Identify which cell holds the provided text, then report its [X, Y] central coordinate. 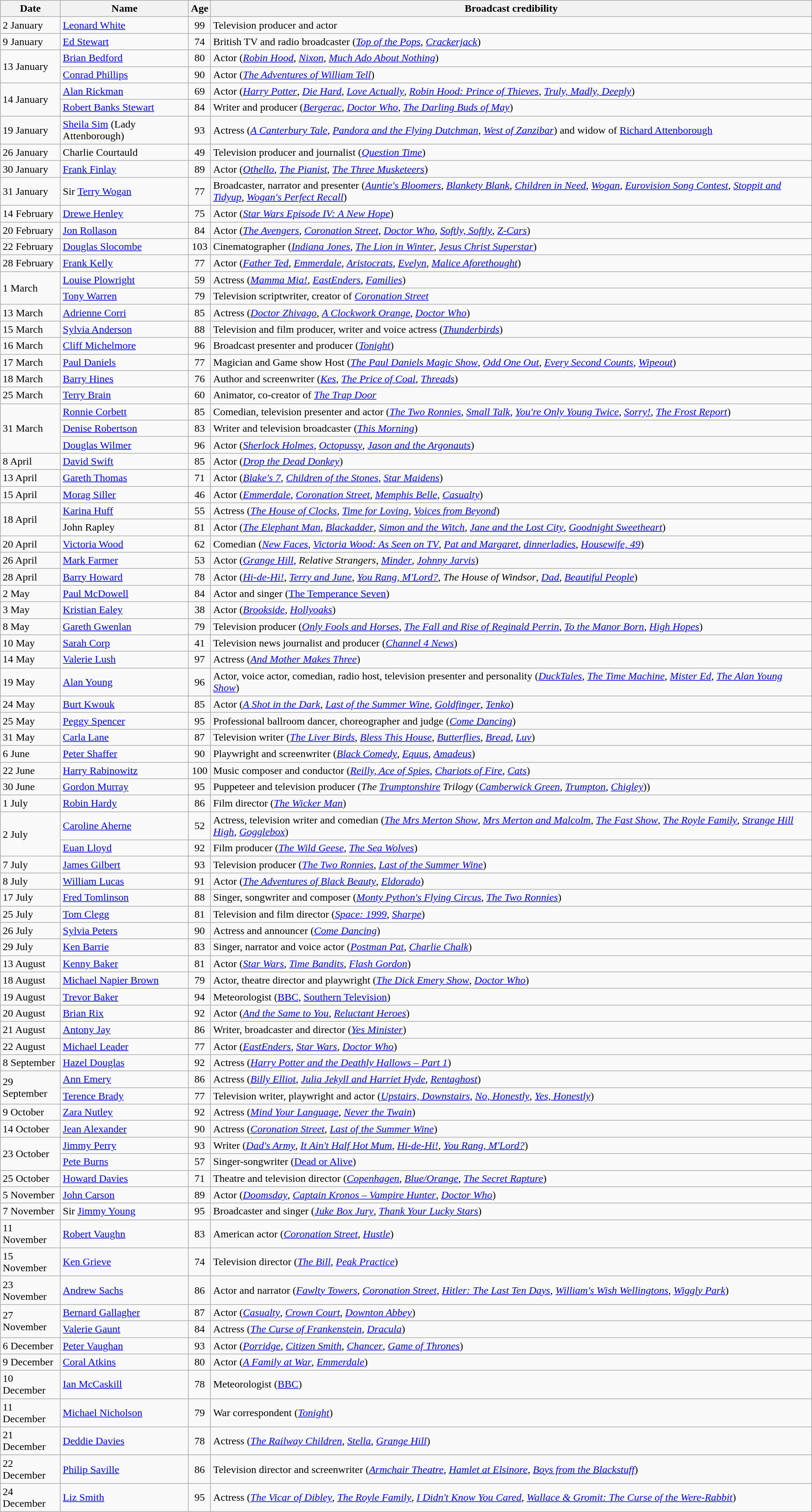
97 [200, 659]
14 October [30, 1129]
Actor (The Adventures of William Tell) [511, 75]
Pete Burns [124, 1162]
Actor, voice actor, comedian, radio host, television presenter and personality (DuckTales, The Time Machine, Mister Ed, The Alan Young Show) [511, 682]
Actor (Star Wars, Time Bandits, Flash Gordon) [511, 964]
11 November [30, 1234]
American actor (Coronation Street, Hustle) [511, 1234]
Antony Jay [124, 1030]
18 March [30, 379]
Andrew Sachs [124, 1290]
29 September [30, 1088]
Playwright and screenwriter (Black Comedy, Equus, Amadeus) [511, 754]
Actor (Hi-de-Hi!, Terry and June, You Rang, M'Lord?, The House of Windsor, Dad, Beautiful People) [511, 577]
22 June [30, 770]
Actor (The Avengers, Coronation Street, Doctor Who, Softly, Softly, Z-Cars) [511, 230]
Writer (Dad's Army, It Ain't Half Hot Mum, Hi-de-Hi!, You Rang, M'Lord?) [511, 1145]
Robert Banks Stewart [124, 108]
31 May [30, 737]
Alan Young [124, 682]
Euan Lloyd [124, 848]
94 [200, 997]
25 October [30, 1178]
Name [124, 9]
Frank Finlay [124, 169]
Actor (Blake's 7, Children of the Stones, Star Maidens) [511, 478]
22 August [30, 1046]
Kenny Baker [124, 964]
28 February [30, 263]
Coral Atkins [124, 1362]
Ronnie Corbett [124, 412]
Conrad Phillips [124, 75]
30 June [30, 787]
John Rapley [124, 528]
11 December [30, 1413]
24 May [30, 704]
Denise Robertson [124, 428]
Robin Hardy [124, 804]
9 December [30, 1362]
Ed Stewart [124, 42]
Charlie Courtauld [124, 152]
15 March [30, 329]
Actor (The Elephant Man, Blackadder, Simon and the Witch, Jane and the Lost City, Goodnight Sweetheart) [511, 528]
Peggy Spencer [124, 721]
25 March [30, 395]
Morag Siller [124, 494]
Actor (Emmerdale, Coronation Street, Memphis Belle, Casualty) [511, 494]
Actress (Mind Your Language, Never the Twain) [511, 1112]
Professional ballroom dancer, choreographer and judge (Come Dancing) [511, 721]
Cinematographer (Indiana Jones, The Lion in Winter, Jesus Christ Superstar) [511, 247]
Television and film director (Space: 1999, Sharpe) [511, 914]
Drewe Henley [124, 213]
Barry Howard [124, 577]
Singer, songwriter and composer (Monty Python's Flying Circus, The Two Ronnies) [511, 898]
1 March [30, 288]
David Swift [124, 461]
30 January [30, 169]
Actor, theatre director and playwright (The Dick Emery Show, Doctor Who) [511, 980]
22 February [30, 247]
Sarah Corp [124, 643]
Gordon Murray [124, 787]
Paul McDowell [124, 594]
23 October [30, 1154]
Actor (And the Same to You, Reluctant Heroes) [511, 1013]
William Lucas [124, 881]
Television producer and journalist (Question Time) [511, 152]
1 July [30, 804]
41 [200, 643]
Meteorologist (BBC) [511, 1385]
9 October [30, 1112]
Music composer and conductor (Reilly, Ace of Spies, Chariots of Fire, Cats) [511, 770]
James Gilbert [124, 865]
Author and screenwriter (Kes, The Price of Coal, Threads) [511, 379]
25 May [30, 721]
Actress (Doctor Zhivago, A Clockwork Orange, Doctor Who) [511, 313]
103 [200, 247]
55 [200, 511]
2 January [30, 25]
19 May [30, 682]
Singer, narrator and voice actor (Postman Pat, Charlie Chalk) [511, 947]
Actor (Robin Hood, Nixon, Much Ado About Nothing) [511, 58]
Television producer and actor [511, 25]
Michael Nicholson [124, 1413]
29 July [30, 947]
Barry Hines [124, 379]
Television and film producer, writer and voice actress (Thunderbirds) [511, 329]
21 August [30, 1030]
Gareth Gwenlan [124, 626]
Writer, broadcaster and director (Yes Minister) [511, 1030]
Date [30, 9]
Broadcaster and singer (Juke Box Jury, Thank Your Lucky Stars) [511, 1211]
22 December [30, 1469]
Television news journalist and producer (Channel 4 News) [511, 643]
Actress (Billy Elliot, Julia Jekyll and Harriet Hyde, Rentaghost) [511, 1079]
Fred Tomlinson [124, 898]
Burt Kwouk [124, 704]
Broadcast presenter and producer (Tonight) [511, 346]
19 August [30, 997]
49 [200, 152]
Zara Nutley [124, 1112]
Paul Daniels [124, 362]
13 March [30, 313]
Valerie Lush [124, 659]
Alan Rickman [124, 91]
Leonard White [124, 25]
18 August [30, 980]
28 April [30, 577]
Tony Warren [124, 296]
Television director (The Bill, Peak Practice) [511, 1262]
60 [200, 395]
Mark Farmer [124, 561]
20 February [30, 230]
Film producer (The Wild Geese, The Sea Wolves) [511, 848]
Television writer (The Liver Birds, Bless This House, Butterflies, Bread, Luv) [511, 737]
Puppeteer and television producer (The Trumptonshire Trilogy (Camberwick Green, Trumpton, Chigley)) [511, 787]
Sheila Sim (Lady Attenborough) [124, 130]
14 May [30, 659]
Louise Plowright [124, 280]
Sylvia Peters [124, 931]
24 December [30, 1498]
Karina Huff [124, 511]
John Carson [124, 1195]
Howard Davies [124, 1178]
27 November [30, 1321]
Harry Rabinowitz [124, 770]
13 August [30, 964]
Tom Clegg [124, 914]
Douglas Wilmer [124, 445]
Actor (The Adventures of Black Beauty, Eldorado) [511, 881]
Meteorologist (BBC, Southern Television) [511, 997]
Terry Brain [124, 395]
Liz Smith [124, 1498]
Actress (Harry Potter and the Deathly Hallows – Part 1) [511, 1063]
Frank Kelly [124, 263]
8 April [30, 461]
2 July [30, 834]
38 [200, 610]
Jean Alexander [124, 1129]
Peter Shaffer [124, 754]
Actor (Harry Potter, Die Hard, Love Actually, Robin Hood: Prince of Thieves, Truly, Madly, Deeply) [511, 91]
100 [200, 770]
53 [200, 561]
Actor (A Family at War, Emmerdale) [511, 1362]
Hazel Douglas [124, 1063]
Michael Napier Brown [124, 980]
Television director and screenwriter (Armchair Theatre, Hamlet at Elsinore, Boys from the Blackstuff) [511, 1469]
Actress (The Vicar of Dibley, The Royle Family, I Didn't Know You Cared, Wallace & Gromit: The Curse of the Were-Rabbit) [511, 1498]
Actress (A Canterbury Tale, Pandora and the Flying Dutchman, West of Zanzibar) and widow of Richard Attenborough [511, 130]
26 April [30, 561]
15 April [30, 494]
Ken Grieve [124, 1262]
Television writer, playwright and actor (Upstairs, Downstairs, No, Honestly, Yes, Honestly) [511, 1096]
Philip Saville [124, 1469]
Robert Vaughn [124, 1234]
8 September [30, 1063]
Carla Lane [124, 737]
17 March [30, 362]
Michael Leader [124, 1046]
Actor (EastEnders, Star Wars, Doctor Who) [511, 1046]
Kristian Ealey [124, 610]
62 [200, 544]
Television producer (Only Fools and Horses, The Fall and Rise of Reginald Perrin, To the Manor Born, High Hopes) [511, 626]
6 December [30, 1345]
Terence Brady [124, 1096]
Douglas Slocombe [124, 247]
Sir Terry Wogan [124, 191]
British TV and radio broadcaster (Top of the Pops, Crackerjack) [511, 42]
Theatre and television director (Copenhagen, Blue/Orange, The Secret Rapture) [511, 1178]
Film director (The Wicker Man) [511, 804]
8 May [30, 626]
46 [200, 494]
Actor (Grange Hill, Relative Strangers, Minder, Johnny Jarvis) [511, 561]
Brian Rix [124, 1013]
10 December [30, 1385]
Ian McCaskill [124, 1385]
57 [200, 1162]
Actor (Doomsday, Captain Kronos – Vampire Hunter, Doctor Who) [511, 1195]
Animator, co-creator of The Trap Door [511, 395]
25 July [30, 914]
Actor (Brookside, Hollyoaks) [511, 610]
Brian Bedford [124, 58]
Actor (Othello, The Pianist, The Three Musketeers) [511, 169]
7 July [30, 865]
Actor (Casualty, Crown Court, Downton Abbey) [511, 1312]
2 May [30, 594]
13 April [30, 478]
Actress (Coronation Street, Last of the Summer Wine) [511, 1129]
20 April [30, 544]
Jon Rollason [124, 230]
Cliff Michelmore [124, 346]
5 November [30, 1195]
Valerie Gaunt [124, 1329]
Sir Jimmy Young [124, 1211]
59 [200, 280]
75 [200, 213]
Caroline Aherne [124, 826]
Actress (The Curse of Frankenstein, Dracula) [511, 1329]
20 August [30, 1013]
Comedian, television presenter and actor (The Two Ronnies, Small Talk, You're Only Young Twice, Sorry!, The Frost Report) [511, 412]
15 November [30, 1262]
Writer and television broadcaster (This Morning) [511, 428]
Jimmy Perry [124, 1145]
52 [200, 826]
Actor (Porridge, Citizen Smith, Chancer, Game of Thrones) [511, 1345]
Age [200, 9]
16 March [30, 346]
10 May [30, 643]
Deddie Davies [124, 1441]
Actress (The Railway Children, Stella, Grange Hill) [511, 1441]
Actor (Father Ted, Emmerdale, Aristocrats, Evelyn, Malice Aforethought) [511, 263]
26 July [30, 931]
Actor (Drop the Dead Donkey) [511, 461]
23 November [30, 1290]
Actress, television writer and comedian (The Mrs Merton Show, Mrs Merton and Malcolm, The Fast Show, The Royle Family, Strange Hill High, Gogglebox) [511, 826]
14 January [30, 99]
Television scriptwriter, creator of Coronation Street [511, 296]
Victoria Wood [124, 544]
Actress (And Mother Makes Three) [511, 659]
76 [200, 379]
Peter Vaughan [124, 1345]
8 July [30, 881]
99 [200, 25]
Broadcast credibility [511, 9]
Trevor Baker [124, 997]
Actor and narrator (Fawlty Towers, Coronation Street, Hitler: The Last Ten Days, William's Wish Wellingtons, Wiggly Park) [511, 1290]
31 January [30, 191]
13 January [30, 66]
Actor and singer (The Temperance Seven) [511, 594]
17 July [30, 898]
7 November [30, 1211]
19 January [30, 130]
3 May [30, 610]
14 February [30, 213]
9 January [30, 42]
War correspondent (Tonight) [511, 1413]
Actor (A Shot in the Dark, Last of the Summer Wine, Goldfinger, Tenko) [511, 704]
Actress and announcer (Come Dancing) [511, 931]
Actress (Mamma Mia!, EastEnders, Families) [511, 280]
26 January [30, 152]
Actress (The House of Clocks, Time for Loving, Voices from Beyond) [511, 511]
6 June [30, 754]
Writer and producer (Bergerac, Doctor Who, The Darling Buds of May) [511, 108]
18 April [30, 519]
Bernard Gallagher [124, 1312]
Magician and Game show Host (The Paul Daniels Magic Show, Odd One Out, Every Second Counts, Wipeout) [511, 362]
Ken Barrie [124, 947]
Sylvia Anderson [124, 329]
Actor (Sherlock Holmes, Octopussy, Jason and the Argonauts) [511, 445]
Singer-songwriter (Dead or Alive) [511, 1162]
Actor (Star Wars Episode IV: A New Hope) [511, 213]
Ann Emery [124, 1079]
Television producer (The Two Ronnies, Last of the Summer Wine) [511, 865]
21 December [30, 1441]
Gareth Thomas [124, 478]
69 [200, 91]
31 March [30, 428]
Comedian (New Faces, Victoria Wood: As Seen on TV, Pat and Margaret, dinnerladies, Housewife, 49) [511, 544]
91 [200, 881]
Adrienne Corri [124, 313]
